Find where the given text appears and provide that cell's center as [x, y] coordinate. 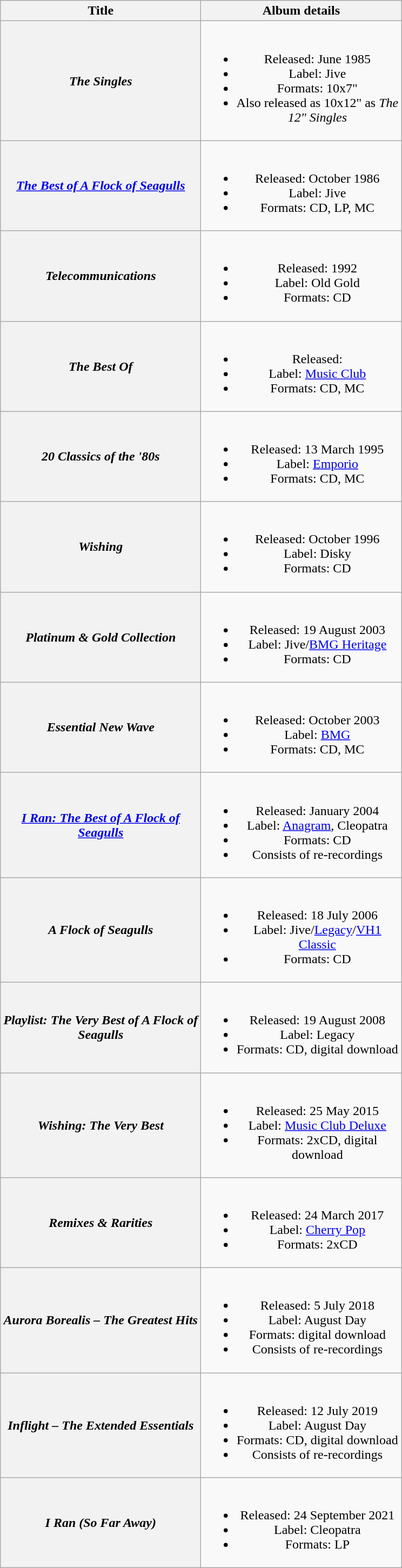
A Flock of Seagulls [100, 930]
Released: 19 August 2003Label: Jive/BMG HeritageFormats: CD [301, 637]
Telecommunications [100, 276]
Playlist: The Very Best of A Flock of Seagulls [100, 1027]
Released: 12 July 2019Label: August DayFormats: CD, digital downloadConsists of re-recordings [301, 1425]
Released: 24 March 2017Label: Cherry PopFormats: 2xCD [301, 1223]
Released: Label: Music ClubFormats: CD, MC [301, 366]
Inflight – The Extended Essentials [100, 1425]
Released: 24 September 2021Label: CleopatraFormats: LP [301, 1523]
Title [100, 11]
The Best Of [100, 366]
I Ran (So Far Away) [100, 1523]
Released: January 2004Label: Anagram, CleopatraFormats: CDConsists of re-recordings [301, 825]
Released: 5 July 2018Label: August DayFormats: digital downloadConsists of re-recordings [301, 1320]
Aurora Borealis – The Greatest Hits [100, 1320]
Album details [301, 11]
Remixes & Rarities [100, 1223]
Wishing [100, 547]
Released: 25 May 2015Label: Music Club DeluxeFormats: 2xCD, digital download [301, 1125]
Released: October 2003Label: BMGFormats: CD, MC [301, 728]
The Best of A Flock of Seagulls [100, 186]
Released: October 1996Label: DiskyFormats: CD [301, 547]
Released: 18 July 2006Label: Jive/Legacy/VH1 ClassicFormats: CD [301, 930]
I Ran: The Best of A Flock of Seagulls [100, 825]
Released: 19 August 2008Label: LegacyFormats: CD, digital download [301, 1027]
Released: June 1985Label: JiveFormats: 10x7"Also released as 10x12" as The 12" Singles [301, 81]
Wishing: The Very Best [100, 1125]
Released: 13 March 1995Label: EmporioFormats: CD, MC [301, 456]
20 Classics of the '80s [100, 456]
Released: 1992Label: Old GoldFormats: CD [301, 276]
Released: October 1986Label: JiveFormats: CD, LP, MC [301, 186]
The Singles [100, 81]
Essential New Wave [100, 728]
Platinum & Gold Collection [100, 637]
